Find where the given text appears and provide that cell's center as (X, Y) coordinate. 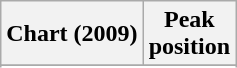
Chart (2009) (72, 34)
Peak position (189, 34)
